Determine the (x, y) coordinate at the center of the cell enclosing the given text.  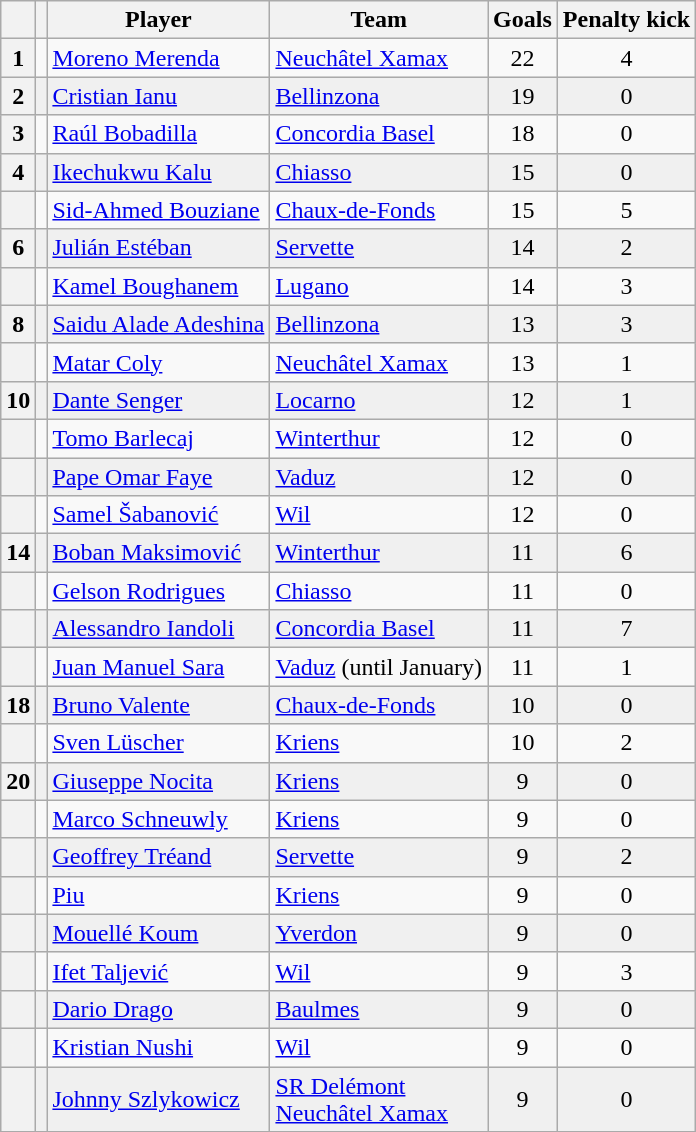
Team (379, 20)
Vaduz (379, 477)
Giuseppe Nocita (158, 781)
Alessandro Iandoli (158, 629)
Saidu Alade Adeshina (158, 324)
Juan Manuel Sara (158, 667)
Sven Lüscher (158, 743)
Goals (523, 20)
Ifet Taljević (158, 971)
Moreno Merenda (158, 58)
Yverdon (379, 933)
Raúl Bobadilla (158, 134)
Marco Schneuwly (158, 819)
Johnny Szlykowicz (158, 1098)
Baulmes (379, 1009)
Geoffrey Tréand (158, 857)
Julián Estéban (158, 248)
22 (523, 58)
Matar Coly (158, 362)
SR DelémontNeuchâtel Xamax (379, 1098)
Bruno Valente (158, 705)
Dario Drago (158, 1009)
Piu (158, 895)
Samel Šabanović (158, 515)
Penalty kick (626, 20)
Pape Omar Faye (158, 477)
Tomo Barlecaj (158, 438)
Boban Maksimović (158, 553)
Kristian Nushi (158, 1047)
19 (523, 96)
Cristian Ianu (158, 96)
20 (18, 781)
Locarno (379, 400)
Vaduz (until January) (379, 667)
Ikechukwu Kalu (158, 172)
Kamel Boughanem (158, 286)
7 (626, 629)
Lugano (379, 286)
5 (626, 210)
Gelson Rodrigues (158, 591)
Mouellé Koum (158, 933)
8 (18, 324)
Player (158, 20)
Dante Senger (158, 400)
Sid-Ahmed Bouziane (158, 210)
